Detect which cell encompasses the target text, then output its [X, Y] center coordinate. 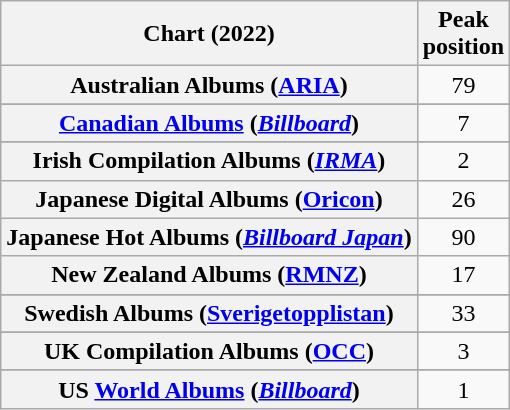
26 [463, 199]
Australian Albums (ARIA) [209, 85]
33 [463, 313]
Chart (2022) [209, 34]
17 [463, 275]
1 [463, 389]
US World Albums (Billboard) [209, 389]
Swedish Albums (Sverigetopplistan) [209, 313]
UK Compilation Albums (OCC) [209, 351]
3 [463, 351]
7 [463, 123]
Peakposition [463, 34]
New Zealand Albums (RMNZ) [209, 275]
90 [463, 237]
79 [463, 85]
2 [463, 161]
Irish Compilation Albums (IRMA) [209, 161]
Japanese Hot Albums (Billboard Japan) [209, 237]
Canadian Albums (Billboard) [209, 123]
Japanese Digital Albums (Oricon) [209, 199]
